Extract the [X, Y] coordinate from the center of the cell holding the provided text.  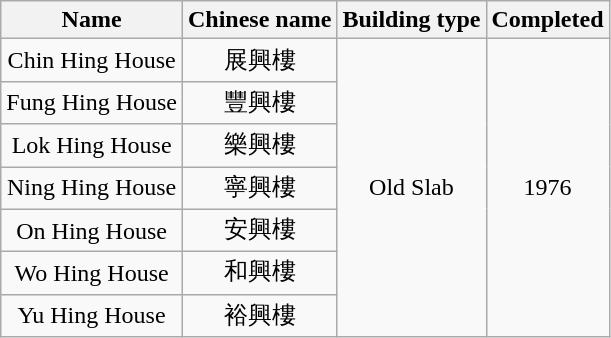
Chinese name [259, 20]
Lok Hing House [92, 146]
寧興樓 [259, 188]
Wo Hing House [92, 274]
Old Slab [412, 188]
裕興樓 [259, 316]
1976 [548, 188]
Ning Hing House [92, 188]
樂興樓 [259, 146]
Fung Hing House [92, 102]
Completed [548, 20]
Building type [412, 20]
和興樓 [259, 274]
安興樓 [259, 230]
Chin Hing House [92, 60]
豐興樓 [259, 102]
Yu Hing House [92, 316]
On Hing House [92, 230]
展興樓 [259, 60]
Name [92, 20]
